Output the [X, Y] coordinate of the center of the cell containing the given text.  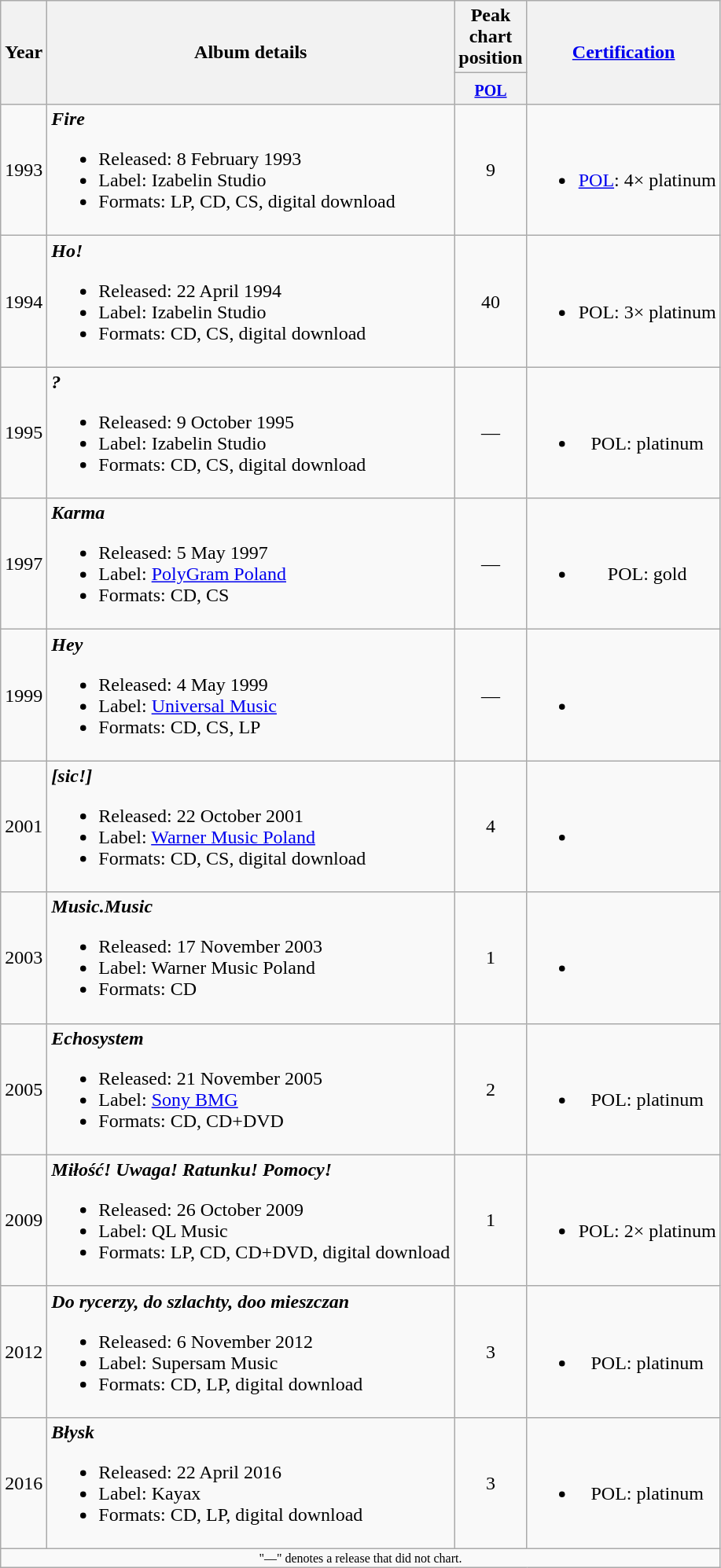
1997 [24, 564]
2003 [24, 957]
[sic!]Released: 22 October 2001Label: Warner Music PolandFormats: CD, CS, digital download [251, 827]
40 [491, 302]
Miłość! Uwaga! Ratunku! Pomocy!Released: 26 October 2009Label: QL MusicFormats: LP, CD, CD+DVD, digital download [251, 1220]
2009 [24, 1220]
2001 [24, 827]
1999 [24, 695]
Peak chart position [491, 37]
2012 [24, 1352]
POL: gold [624, 564]
Certification [624, 53]
Album details [251, 53]
2 [491, 1089]
1993 [24, 170]
POL: 2× platinum [624, 1220]
1995 [24, 432]
2005 [24, 1089]
KarmaReleased: 5 May 1997Label: PolyGram PolandFormats: CD, CS [251, 564]
POL: 3× platinum [624, 302]
Do rycerzy, do szlachty, doo mieszczanReleased: 6 November 2012Label: Supersam MusicFormats: CD, LP, digital download [251, 1352]
POL [491, 89]
?Released: 9 October 1995Label: Izabelin StudioFormats: CD, CS, digital download [251, 432]
HeyReleased: 4 May 1999Label: Universal MusicFormats: CD, CS, LP [251, 695]
BłyskReleased: 22 April 2016Label: KayaxFormats: CD, LP, digital download [251, 1482]
2016 [24, 1482]
Music.MusicReleased: 17 November 2003Label: Warner Music PolandFormats: CD [251, 957]
Ho!Released: 22 April 1994Label: Izabelin StudioFormats: CD, CS, digital download [251, 302]
1994 [24, 302]
"—" denotes a release that did not chart. [360, 1558]
4 [491, 827]
9 [491, 170]
POL: 4× platinum [624, 170]
EchosystemReleased: 21 November 2005Label: Sony BMGFormats: CD, CD+DVD [251, 1089]
Year [24, 53]
FireReleased: 8 February 1993Label: Izabelin StudioFormats: LP, CD, CS, digital download [251, 170]
